From the cell containing the given text, extract its center point as (X, Y) coordinate. 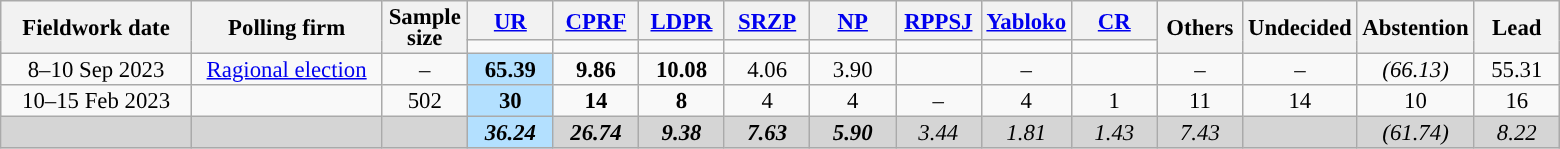
Others (1200, 28)
65.39 (511, 70)
Yabloko (1026, 20)
NP (853, 20)
10.08 (682, 70)
Fieldwork date (96, 28)
4.06 (767, 70)
CPRF (596, 20)
502 (425, 101)
Lead (1517, 28)
9.38 (682, 133)
SRZP (767, 20)
Samplesize (425, 28)
UR (511, 20)
30 (511, 101)
9.86 (596, 70)
16 (1517, 101)
1.43 (1114, 133)
RPPSJ (939, 20)
8 (682, 101)
LDPR (682, 20)
Undecided (1300, 28)
1 (1114, 101)
26.74 (596, 133)
8–10 Sep 2023 (96, 70)
3.90 (853, 70)
55.31 (1517, 70)
Abstention (1416, 28)
36.24 (511, 133)
Polling firm (286, 28)
10–15 Feb 2023 (96, 101)
7.43 (1200, 133)
(61.74) (1416, 133)
CR (1114, 20)
10 (1416, 101)
Ragional election (286, 70)
5.90 (853, 133)
7.63 (767, 133)
1.81 (1026, 133)
(66.13) (1416, 70)
11 (1200, 101)
3.44 (939, 133)
8.22 (1517, 133)
